Return the (x, y) coordinate for the center point of the cell that contains the specified text.  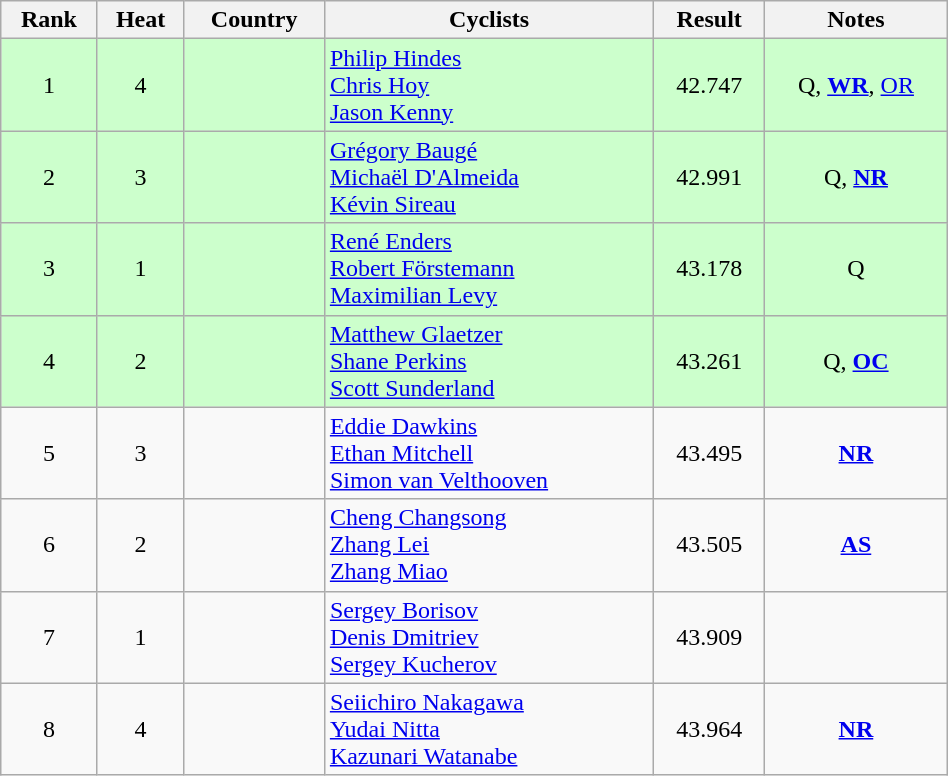
5 (49, 453)
Philip HindesChris HoyJason Kenny (488, 85)
Seiichiro NakagawaYudai NittaKazunari Watanabe (488, 729)
43.909 (710, 637)
Q (856, 269)
Grégory BaugéMichaël D'AlmeidaKévin Sireau (488, 177)
42.747 (710, 85)
Q, OC (856, 361)
43.178 (710, 269)
43.495 (710, 453)
43.964 (710, 729)
43.261 (710, 361)
René EndersRobert FörstemannMaximilian Levy (488, 269)
8 (49, 729)
Cheng ChangsongZhang LeiZhang Miao (488, 545)
6 (49, 545)
7 (49, 637)
AS (856, 545)
Matthew GlaetzerShane PerkinsScott Sunderland (488, 361)
Heat (140, 20)
Q, WR, OR (856, 85)
43.505 (710, 545)
42.991 (710, 177)
Notes (856, 20)
Eddie DawkinsEthan MitchellSimon van Velthooven (488, 453)
Country (254, 20)
Cyclists (488, 20)
Sergey BorisovDenis DmitrievSergey Kucherov (488, 637)
Result (710, 20)
Rank (49, 20)
Q, NR (856, 177)
